Provide the [x, y] coordinate of the cell's center where the given text is located.  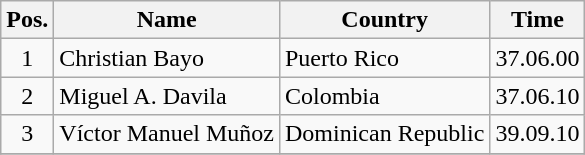
Pos. [28, 20]
37.06.10 [538, 96]
39.09.10 [538, 134]
Christian Bayo [167, 58]
Dominican Republic [384, 134]
Name [167, 20]
Colombia [384, 96]
Puerto Rico [384, 58]
37.06.00 [538, 58]
3 [28, 134]
Miguel A. Davila [167, 96]
Country [384, 20]
Víctor Manuel Muñoz [167, 134]
2 [28, 96]
Time [538, 20]
1 [28, 58]
